Pinpoint the cell where the given text exists, returning its (X, Y) midpoint coordinate. 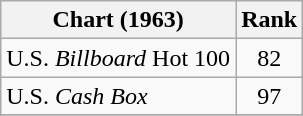
Chart (1963) (118, 20)
97 (270, 96)
Rank (270, 20)
82 (270, 58)
U.S. Billboard Hot 100 (118, 58)
U.S. Cash Box (118, 96)
